Find where the given text appears and provide that cell's center as [x, y] coordinate. 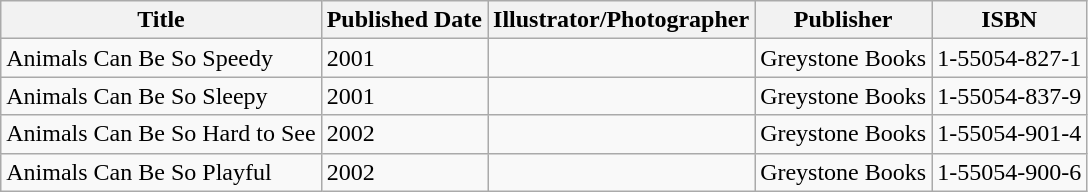
Publisher [844, 20]
1-55054-837-9 [1010, 96]
Title [161, 20]
Animals Can Be So Sleepy [161, 96]
1-55054-900-6 [1010, 172]
Animals Can Be So Playful [161, 172]
Illustrator/Photographer [622, 20]
Published Date [404, 20]
Animals Can Be So Speedy [161, 58]
Animals Can Be So Hard to See [161, 134]
1-55054-901-4 [1010, 134]
1-55054-827-1 [1010, 58]
ISBN [1010, 20]
